Find where the given text appears and provide that cell's center as [X, Y] coordinate. 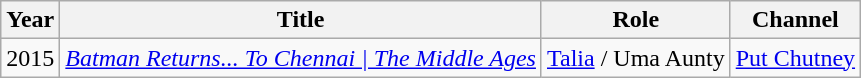
Batman Returns... To Chennai | The Middle Ages [301, 58]
Title [301, 20]
Put Chutney [795, 58]
Channel [795, 20]
Year [30, 20]
Role [636, 20]
2015 [30, 58]
Talia / Uma Aunty [636, 58]
